From the cell containing the given text, extract its center point as [X, Y] coordinate. 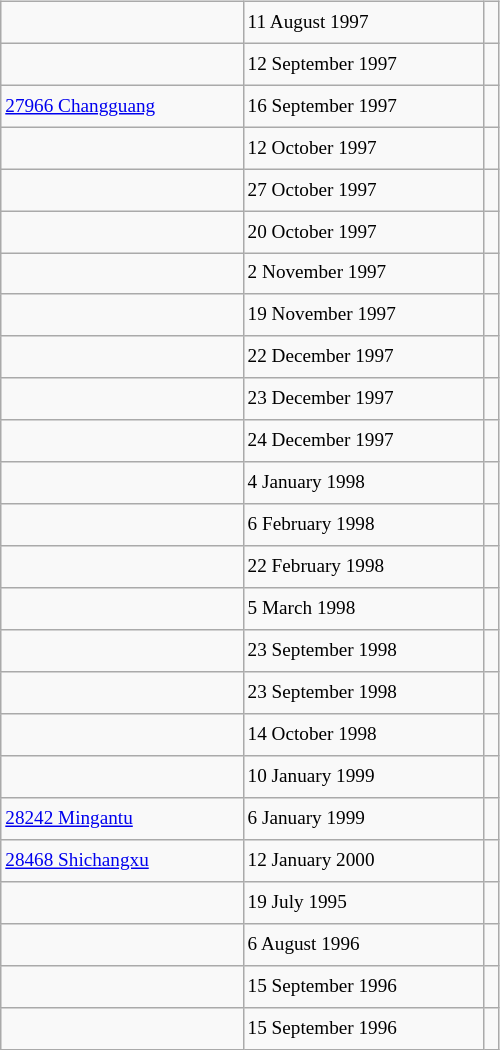
23 December 1997 [364, 399]
10 January 1999 [364, 777]
27 October 1997 [364, 190]
24 December 1997 [364, 441]
16 September 1997 [364, 106]
14 October 1998 [364, 735]
11 August 1997 [364, 22]
4 January 1998 [364, 483]
12 January 2000 [364, 861]
20 October 1997 [364, 232]
6 February 1998 [364, 525]
27966 Changguang [122, 106]
12 October 1997 [364, 148]
12 September 1997 [364, 64]
28468 Shichangxu [122, 861]
6 August 1996 [364, 944]
19 July 1995 [364, 902]
2 November 1997 [364, 274]
22 February 1998 [364, 567]
6 January 1999 [364, 819]
28242 Mingantu [122, 819]
19 November 1997 [364, 315]
22 December 1997 [364, 357]
5 March 1998 [364, 609]
